Return the [x, y] coordinate for the center point of the cell that contains the specified text.  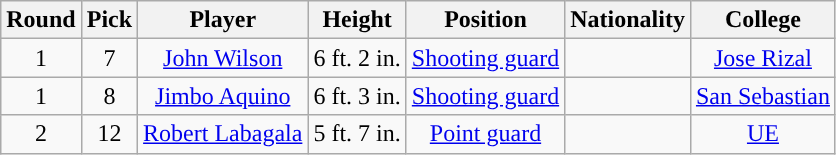
Position [485, 20]
5 ft. 7 in. [357, 134]
8 [109, 96]
Robert Labagala [223, 134]
6 ft. 2 in. [357, 58]
Jimbo Aquino [223, 96]
Player [223, 20]
San Sebastian [762, 96]
John Wilson [223, 58]
Jose Rizal [762, 58]
Pick [109, 20]
6 ft. 3 in. [357, 96]
Point guard [485, 134]
12 [109, 134]
Height [357, 20]
7 [109, 58]
2 [41, 134]
UE [762, 134]
Nationality [628, 20]
College [762, 20]
Round [41, 20]
